Pinpoint the cell where the given text exists, returning its (X, Y) midpoint coordinate. 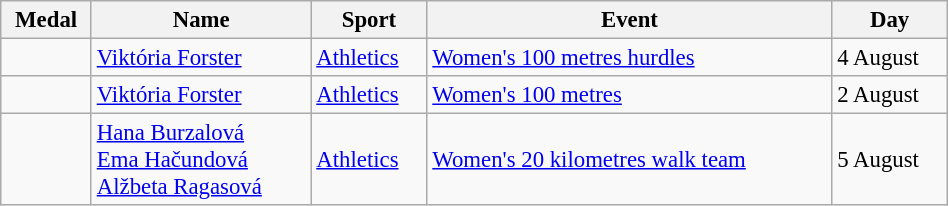
4 August (890, 58)
Women's 100 metres (630, 95)
Hana BurzalováEma HačundováAlžbeta Ragasová (201, 160)
Event (630, 20)
2 August (890, 95)
Women's 100 metres hurdles (630, 58)
Women's 20 kilometres walk team (630, 160)
Name (201, 20)
Sport (369, 20)
Day (890, 20)
5 August (890, 160)
Medal (46, 20)
